Search for the cell housing the specified text and yield its (x, y) center coordinate. 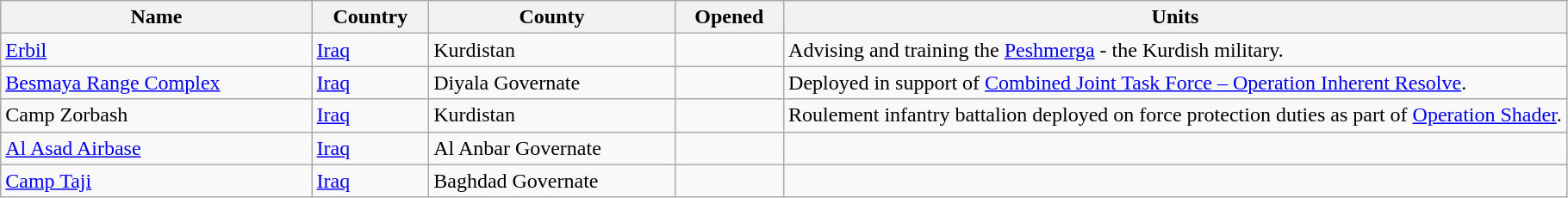
Country (370, 17)
Advising and training the Peshmerga - the Kurdish military. (1175, 50)
Al Asad Airbase (157, 148)
Camp Zorbash (157, 115)
Al Anbar Governate (551, 148)
Erbil (157, 50)
Units (1175, 17)
Name (157, 17)
Baghdad Governate (551, 181)
Camp Taji (157, 181)
County (551, 17)
Opened (729, 17)
Roulement infantry battalion deployed on force protection duties as part of Operation Shader. (1175, 115)
Besmaya Range Complex (157, 83)
Diyala Governate (551, 83)
Deployed in support of Combined Joint Task Force – Operation Inherent Resolve. (1175, 83)
